Output the [x, y] coordinate of the center of the cell containing the given text.  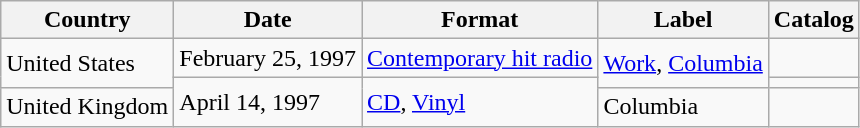
Format [480, 20]
Date [268, 20]
Contemporary hit radio [480, 58]
Work, Columbia [683, 64]
Country [88, 20]
Label [683, 20]
April 14, 1997 [268, 102]
United States [88, 64]
Columbia [683, 107]
February 25, 1997 [268, 58]
Catalog [814, 20]
United Kingdom [88, 107]
CD, Vinyl [480, 102]
